Provide the (X, Y) coordinate of the cell's center where the given text is located.  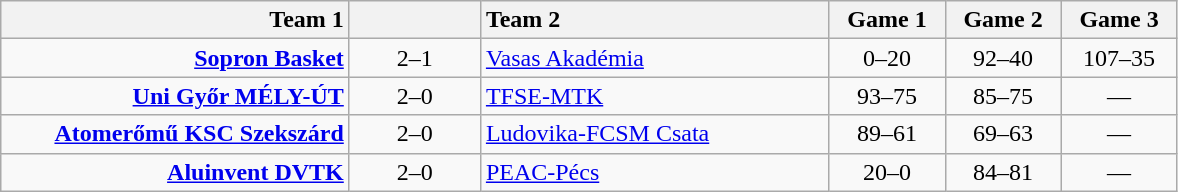
Sopron Basket (176, 58)
92–40 (1003, 58)
Aluinvent DVTK (176, 172)
84–81 (1003, 172)
93–75 (887, 96)
0–20 (887, 58)
PEAC-Pécs (654, 172)
Team 2 (654, 20)
Uni Győr MÉLY-ÚT (176, 96)
Team 1 (176, 20)
Game 1 (887, 20)
20–0 (887, 172)
Game 3 (1119, 20)
2–1 (414, 58)
69–63 (1003, 134)
TFSE-MTK (654, 96)
Vasas Akadémia (654, 58)
Game 2 (1003, 20)
85–75 (1003, 96)
89–61 (887, 134)
107–35 (1119, 58)
Atomerőmű KSC Szekszárd (176, 134)
Ludovika-FCSM Csata (654, 134)
